For the text-containing cell, return its midpoint in [X, Y] coordinate format. 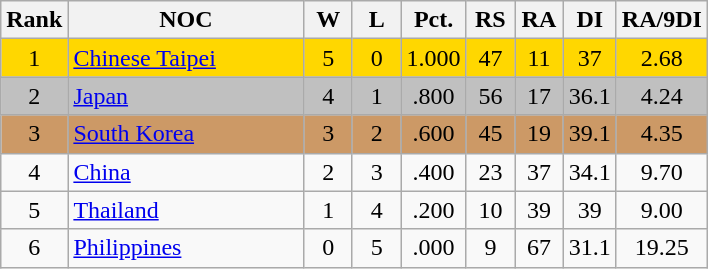
.800 [434, 96]
Rank [34, 20]
17 [540, 96]
39.1 [590, 134]
1.000 [434, 58]
2.68 [662, 58]
45 [490, 134]
.000 [434, 248]
DI [590, 20]
67 [540, 248]
.200 [434, 210]
9 [490, 248]
19 [540, 134]
10 [490, 210]
9.70 [662, 172]
36.1 [590, 96]
Pct. [434, 20]
4.24 [662, 96]
South Korea [186, 134]
W [328, 20]
Philippines [186, 248]
.600 [434, 134]
RS [490, 20]
RA [540, 20]
4.35 [662, 134]
Japan [186, 96]
Chinese Taipei [186, 58]
56 [490, 96]
NOC [186, 20]
31.1 [590, 248]
China [186, 172]
34.1 [590, 172]
Thailand [186, 210]
23 [490, 172]
6 [34, 248]
.400 [434, 172]
11 [540, 58]
19.25 [662, 248]
47 [490, 58]
L [376, 20]
9.00 [662, 210]
RA/9DI [662, 20]
